Output the (x, y) coordinate of the center of the cell containing the given text.  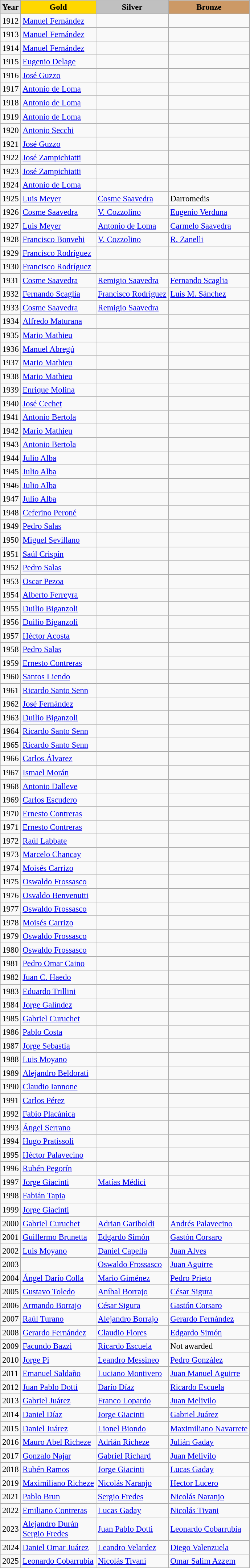
Alejandro Borrajo (132, 1319)
Aníbal Borrajo (132, 1292)
Leandro Velardez (132, 1547)
José Cechet (58, 403)
1928 (11, 240)
1986 (11, 1032)
1988 (11, 1060)
Raúl Turano (58, 1319)
Juan Manuel Aguirre (209, 1374)
2010 (11, 1360)
1972 (11, 841)
Daniel Omar Juárez (58, 1547)
2023 (11, 1529)
Luciano Montivero (132, 1374)
2017 (11, 1456)
Leandro Messineo (132, 1360)
Pablo Brun (58, 1497)
1913 (11, 35)
2013 (11, 1401)
2022 (11, 1510)
1926 (11, 212)
1976 (11, 896)
1974 (11, 868)
1945 (11, 472)
Ángel Darío Colla (58, 1278)
1946 (11, 486)
1952 (11, 567)
Adrián Richeze (132, 1442)
1966 (11, 759)
1955 (11, 608)
2000 (11, 1223)
1947 (11, 499)
1939 (11, 390)
Jorge Pi (58, 1360)
1992 (11, 1114)
Sergio Fredes (132, 1497)
Santos Liendo (58, 677)
1962 (11, 704)
Mauro Abel Richeze (58, 1442)
1940 (11, 403)
Jorge Galíndez (58, 1005)
Andrés Palavecino (209, 1223)
Rubén Ramos (58, 1469)
Alejandro Beldorati (58, 1073)
Manuel Abregú (58, 349)
1996 (11, 1169)
Carlos Pérez (58, 1100)
Not awarded (209, 1346)
1989 (11, 1073)
1948 (11, 513)
1936 (11, 349)
Daniel Juárez (58, 1428)
1959 (11, 663)
Emiliano Contreras (58, 1510)
1994 (11, 1141)
Carmelo Saavedra (209, 226)
1941 (11, 417)
Alfredo Maturana (58, 322)
2014 (11, 1415)
Claudio Iannone (58, 1087)
1914 (11, 48)
Hugo Pratissoli (58, 1141)
2012 (11, 1387)
1997 (11, 1182)
Armando Borrajo (58, 1305)
Miguel Sevillano (58, 540)
1917 (11, 89)
2007 (11, 1319)
Pablo Costa (58, 1032)
1923 (11, 171)
Luis M. Sánchez (209, 294)
1957 (11, 636)
1934 (11, 322)
Saúl Crispín (58, 554)
1978 (11, 923)
Darío Díaz (132, 1387)
Eugenio Delage (58, 62)
Facundo Bazzi (58, 1346)
Guillermo Brunetta (58, 1237)
2006 (11, 1305)
1975 (11, 882)
1970 (11, 813)
1921 (11, 144)
1953 (11, 581)
1929 (11, 253)
1933 (11, 308)
1937 (11, 362)
Eduardo Trillini (58, 991)
1925 (11, 198)
1924 (11, 185)
2011 (11, 1374)
1935 (11, 335)
Gustavo Toledo (58, 1292)
Emanuel Saldaño (58, 1374)
1922 (11, 157)
1949 (11, 527)
Héctor Palavecino (58, 1155)
2001 (11, 1237)
1927 (11, 226)
Ángel Serrano (58, 1128)
Jorge Sebastía (58, 1046)
1999 (11, 1210)
Adrian Gariboldi (132, 1223)
1943 (11, 445)
Claudio Flores (132, 1333)
Daniel Díaz (58, 1415)
Enrique Molina (58, 390)
Alejandro DuránSergio Fredes (58, 1529)
1916 (11, 76)
1993 (11, 1128)
Silver (132, 7)
1944 (11, 458)
2009 (11, 1346)
Diego Valenzuela (209, 1547)
Ismael Morán (58, 772)
2008 (11, 1333)
2019 (11, 1483)
Pedro Prieto (209, 1278)
1938 (11, 376)
Eugenio Verduna (209, 212)
1932 (11, 294)
Marcelo Chancay (58, 855)
Bronze (209, 7)
1918 (11, 103)
1920 (11, 130)
1977 (11, 909)
1965 (11, 745)
2015 (11, 1428)
Omar Salim Azzem (209, 1561)
1982 (11, 977)
1931 (11, 281)
2004 (11, 1278)
Gonzalo Najar (58, 1456)
1968 (11, 786)
1956 (11, 622)
1969 (11, 800)
R. Zanelli (209, 240)
1915 (11, 62)
1961 (11, 691)
1987 (11, 1046)
Daniel Capella (132, 1251)
Pedro González (209, 1360)
Carlos Escudero (58, 800)
1919 (11, 117)
Antonio Secchi (58, 130)
1991 (11, 1100)
2016 (11, 1442)
José Fernández (58, 704)
Héctor Acosta (58, 636)
1960 (11, 677)
Juan C. Haedo (58, 977)
Matías Médici (132, 1182)
Fabián Tapia (58, 1196)
Carlos Álvarez (58, 759)
Year (11, 7)
2002 (11, 1251)
Franco Lopardo (132, 1401)
1954 (11, 595)
Raúl Labbate (58, 841)
1981 (11, 964)
2005 (11, 1292)
1964 (11, 731)
Mario Giménez (132, 1278)
Maximiliano Navarrete (209, 1428)
1985 (11, 1018)
1998 (11, 1196)
1995 (11, 1155)
2024 (11, 1547)
1973 (11, 855)
2025 (11, 1561)
Alberto Ferreyra (58, 595)
1967 (11, 772)
1983 (11, 991)
1980 (11, 950)
Hector Lucero (209, 1483)
1930 (11, 267)
Gabriel Richard (132, 1456)
1963 (11, 718)
Oscar Pezoa (58, 581)
2003 (11, 1265)
Rubén Pegorín (58, 1169)
1958 (11, 650)
Darromedis (209, 198)
Francisco Bonvehi (58, 240)
2021 (11, 1497)
Lionel Biondo (132, 1428)
1912 (11, 21)
Osvaldo Benvenutti (58, 896)
1971 (11, 827)
Juan Alves (209, 1251)
Pedro Omar Caino (58, 964)
Julián Gaday (209, 1442)
1942 (11, 431)
1979 (11, 936)
Juan Aguirre (209, 1265)
Gold (58, 7)
1990 (11, 1087)
Maximiliano Richeze (58, 1483)
1950 (11, 540)
Antonio Dalleve (58, 786)
1951 (11, 554)
Fabio Placánica (58, 1114)
1984 (11, 1005)
Ceferino Peroné (58, 513)
2018 (11, 1469)
